Locate the cell with the specified text and output its (X, Y) center coordinate. 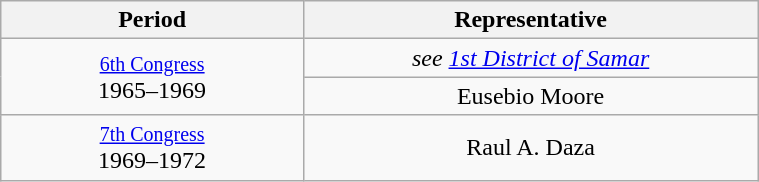
Raul A. Daza (530, 148)
6th Congress1965–1969 (152, 77)
7th Congress1969–1972 (152, 148)
Period (152, 20)
Representative (530, 20)
see 1st District of Samar (530, 58)
Eusebio Moore (530, 96)
